From the cell containing the given text, extract its center point as (x, y) coordinate. 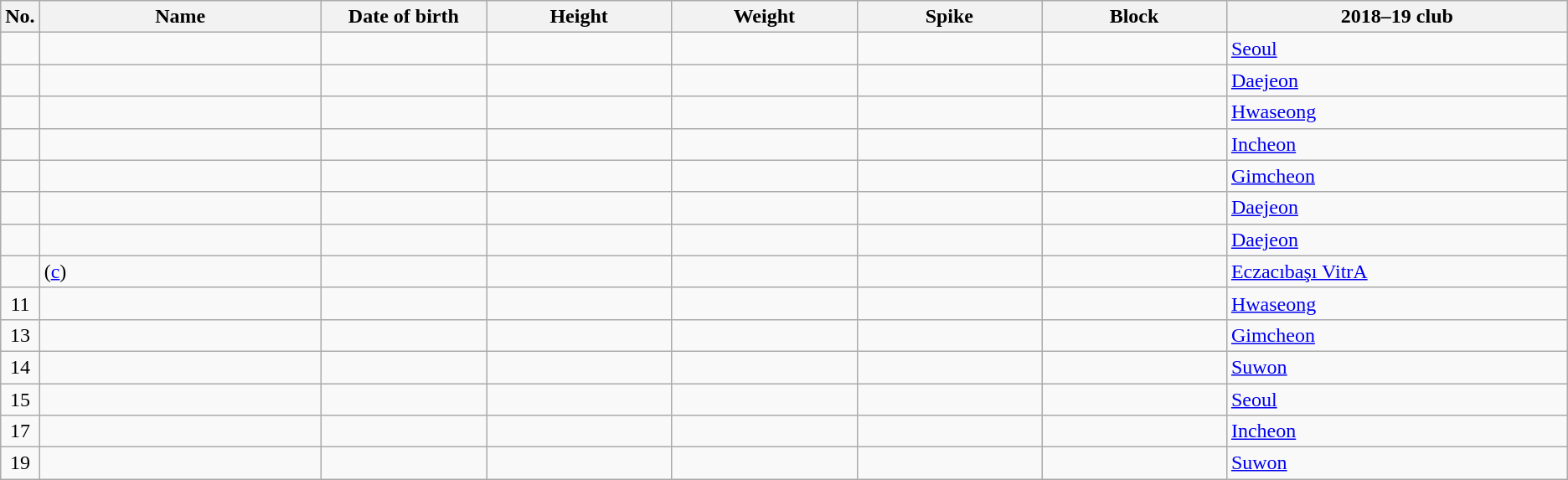
13 (20, 335)
Date of birth (404, 17)
(c) (180, 271)
Block (1134, 17)
Height (580, 17)
Weight (764, 17)
15 (20, 400)
17 (20, 431)
Spike (950, 17)
11 (20, 303)
2018–19 club (1397, 17)
14 (20, 367)
No. (20, 17)
19 (20, 463)
Eczacıbaşı VitrA (1397, 271)
Name (180, 17)
